Find where the given text appears and provide that cell's center as (x, y) coordinate. 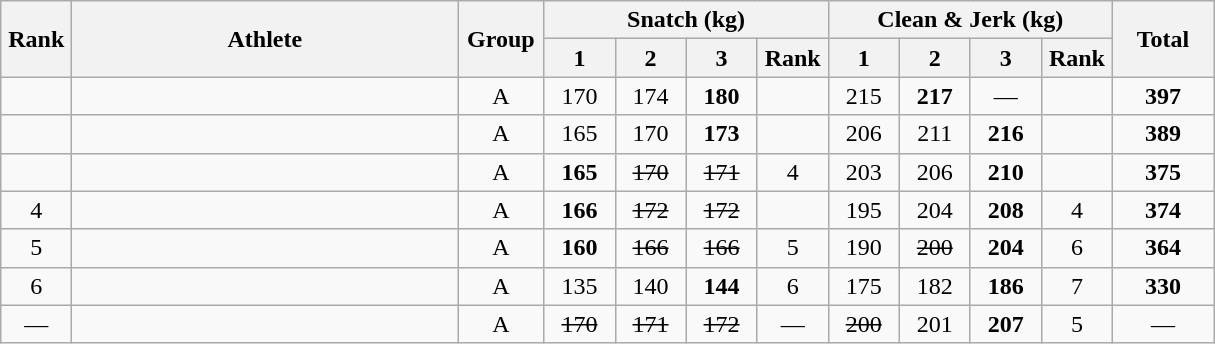
180 (722, 96)
217 (934, 96)
140 (650, 286)
186 (1006, 286)
195 (864, 210)
210 (1006, 172)
160 (580, 248)
135 (580, 286)
174 (650, 96)
364 (1162, 248)
144 (722, 286)
397 (1162, 96)
Snatch (kg) (686, 20)
389 (1162, 134)
208 (1006, 210)
374 (1162, 210)
201 (934, 324)
330 (1162, 286)
207 (1006, 324)
216 (1006, 134)
375 (1162, 172)
Athlete (265, 39)
173 (722, 134)
215 (864, 96)
175 (864, 286)
Clean & Jerk (kg) (970, 20)
190 (864, 248)
Total (1162, 39)
Group (501, 39)
7 (1076, 286)
203 (864, 172)
182 (934, 286)
211 (934, 134)
